Scan for the cell matching the given text and deliver its (X, Y) coordinate at center. 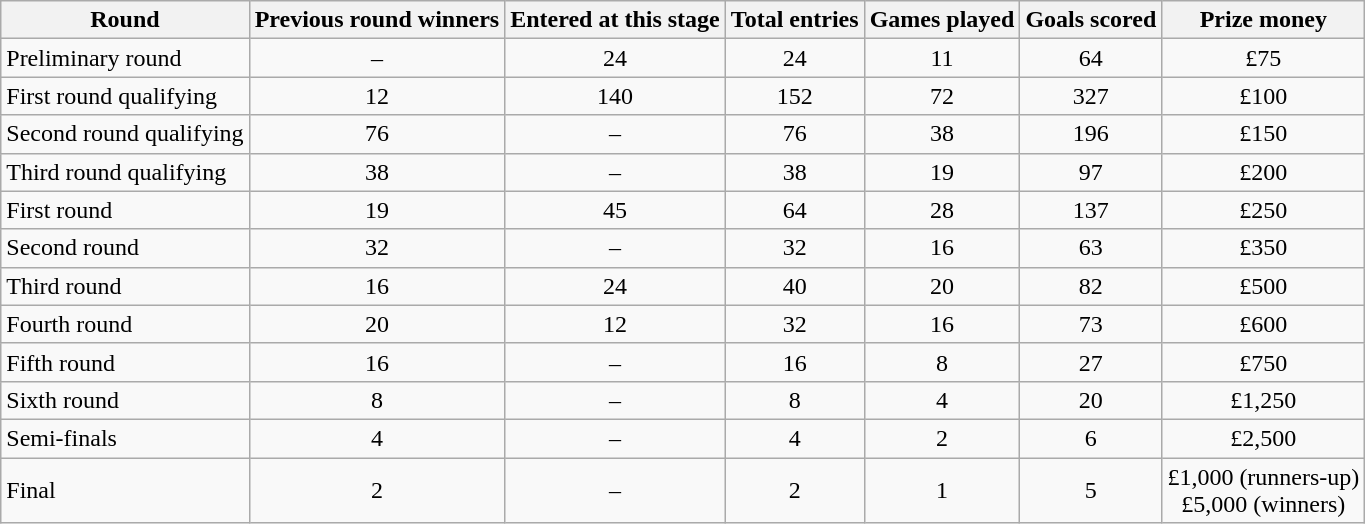
Semi-finals (125, 438)
Third round (125, 286)
1 (942, 490)
45 (616, 210)
63 (1091, 248)
£350 (1264, 248)
£200 (1264, 172)
27 (1091, 362)
Final (125, 490)
Goals scored (1091, 20)
152 (794, 96)
Preliminary round (125, 58)
Previous round winners (377, 20)
£1,250 (1264, 400)
Third round qualifying (125, 172)
40 (794, 286)
Second round qualifying (125, 134)
£500 (1264, 286)
Fourth round (125, 324)
£75 (1264, 58)
Second round (125, 248)
£150 (1264, 134)
Games played (942, 20)
Prize money (1264, 20)
£100 (1264, 96)
£750 (1264, 362)
Total entries (794, 20)
£2,500 (1264, 438)
327 (1091, 96)
6 (1091, 438)
97 (1091, 172)
Entered at this stage (616, 20)
11 (942, 58)
£600 (1264, 324)
Round (125, 20)
82 (1091, 286)
Fifth round (125, 362)
72 (942, 96)
£250 (1264, 210)
196 (1091, 134)
First round qualifying (125, 96)
£1,000 (runners-up)£5,000 (winners) (1264, 490)
Sixth round (125, 400)
First round (125, 210)
5 (1091, 490)
137 (1091, 210)
28 (942, 210)
140 (616, 96)
73 (1091, 324)
